Return the [x, y] coordinate for the center point of the cell that contains the specified text.  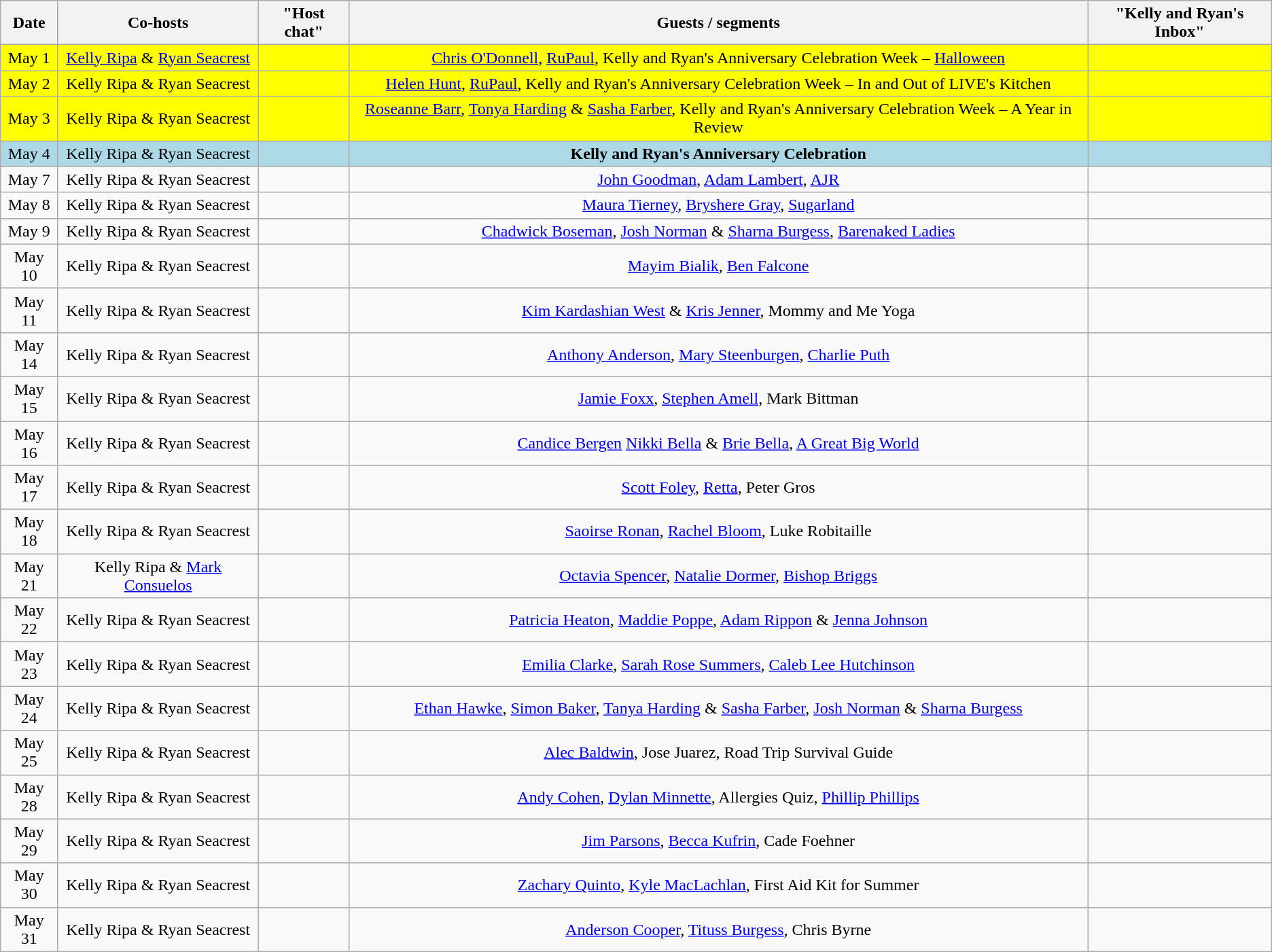
May 7 [29, 179]
Guests / segments [719, 23]
May 14 [29, 355]
Anthony Anderson, Mary Steenburgen, Charlie Puth [719, 355]
Chadwick Boseman, Josh Norman & Sharna Burgess, Barenaked Ladies [719, 231]
May 21 [29, 576]
May 31 [29, 930]
May 15 [29, 398]
Andy Cohen, Dylan Minnette, Allergies Quiz, Phillip Phillips [719, 796]
May 23 [29, 665]
Octavia Spencer, Natalie Dormer, Bishop Briggs [719, 576]
May 25 [29, 753]
May 17 [29, 488]
May 29 [29, 841]
May 18 [29, 531]
May 8 [29, 205]
May 10 [29, 266]
Saoirse Ronan, Rachel Bloom, Luke Robitaille [719, 531]
Anderson Cooper, Tituss Burgess, Chris Byrne [719, 930]
May 16 [29, 443]
May 1 [29, 58]
May 28 [29, 796]
Zachary Quinto, Kyle MacLachlan, First Aid Kit for Summer [719, 885]
Helen Hunt, RuPaul, Kelly and Ryan's Anniversary Celebration Week – In and Out of LIVE's Kitchen [719, 84]
May 30 [29, 885]
"Kelly and Ryan's Inbox" [1180, 23]
Jim Parsons, Becca Kufrin, Cade Foehner [719, 841]
Patricia Heaton, Maddie Poppe, Adam Rippon & Jenna Johnson [719, 620]
Mayim Bialik, Ben Falcone [719, 266]
May 2 [29, 84]
Co-hosts [158, 23]
May 24 [29, 708]
Alec Baldwin, Jose Juarez, Road Trip Survival Guide [719, 753]
Jamie Foxx, Stephen Amell, Mark Bittman [719, 398]
Ethan Hawke, Simon Baker, Tanya Harding & Sasha Farber, Josh Norman & Sharna Burgess [719, 708]
"Host chat" [304, 23]
Kelly and Ryan's Anniversary Celebration [719, 154]
Date [29, 23]
Maura Tierney, Bryshere Gray, Sugarland [719, 205]
May 11 [29, 310]
Scott Foley, Retta, Peter Gros [719, 488]
May 3 [29, 118]
John Goodman, Adam Lambert, AJR [719, 179]
Roseanne Barr, Tonya Harding & Sasha Farber, Kelly and Ryan's Anniversary Celebration Week – A Year in Review [719, 118]
Candice Bergen Nikki Bella & Brie Bella, A Great Big World [719, 443]
May 22 [29, 620]
May 4 [29, 154]
Kim Kardashian West & Kris Jenner, Mommy and Me Yoga [719, 310]
May 9 [29, 231]
Emilia Clarke, Sarah Rose Summers, Caleb Lee Hutchinson [719, 665]
Chris O'Donnell, RuPaul, Kelly and Ryan's Anniversary Celebration Week – Halloween [719, 58]
Kelly Ripa & Mark Consuelos [158, 576]
